Identify which cell holds the provided text, then report its (X, Y) central coordinate. 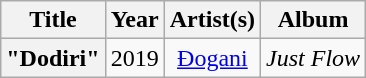
Just Flow (314, 58)
Title (53, 20)
Artist(s) (212, 20)
"Dodiri" (53, 58)
Album (314, 20)
Đogani (212, 58)
Year (134, 20)
2019 (134, 58)
